Search for the cell housing the specified text and yield its (x, y) center coordinate. 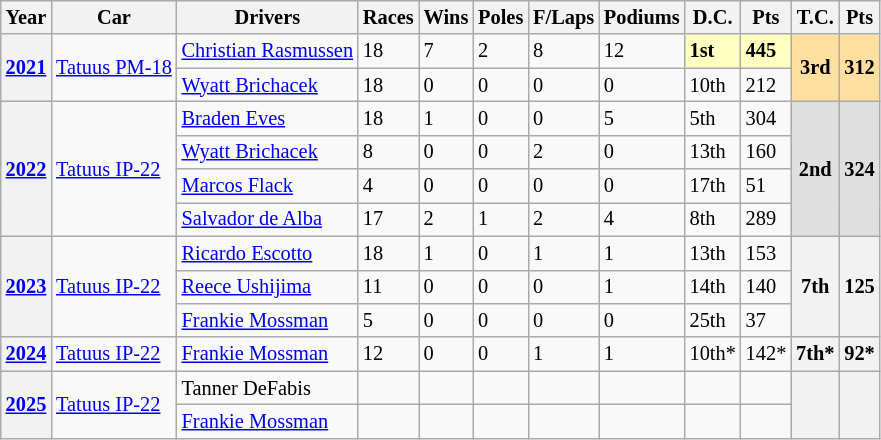
92* (859, 354)
F/Laps (564, 17)
1st (713, 51)
2025 (26, 404)
Races (388, 17)
10th* (713, 354)
445 (766, 51)
11 (388, 287)
7 (446, 51)
Wins (446, 17)
2nd (815, 168)
25th (713, 320)
T.C. (815, 17)
2024 (26, 354)
142* (766, 354)
5th (713, 118)
Car (114, 17)
8th (713, 219)
2023 (26, 286)
2021 (26, 68)
Tatuus PM-18 (114, 68)
37 (766, 320)
Poles (500, 17)
2022 (26, 168)
51 (766, 186)
Braden Eves (268, 118)
304 (766, 118)
Podiums (642, 17)
14th (713, 287)
Year (26, 17)
312 (859, 68)
289 (766, 219)
212 (766, 85)
D.C. (713, 17)
125 (859, 286)
140 (766, 287)
Drivers (268, 17)
Reece Ushijima (268, 287)
3rd (815, 68)
Christian Rasmussen (268, 51)
Salvador de Alba (268, 219)
Ricardo Escotto (268, 253)
160 (766, 152)
153 (766, 253)
7th (815, 286)
7th* (815, 354)
17 (388, 219)
Tanner DeFabis (268, 388)
324 (859, 168)
10th (713, 85)
Marcos Flack (268, 186)
17th (713, 186)
